Capture the cell that displays the provided text and extract its (x, y) central coordinate. 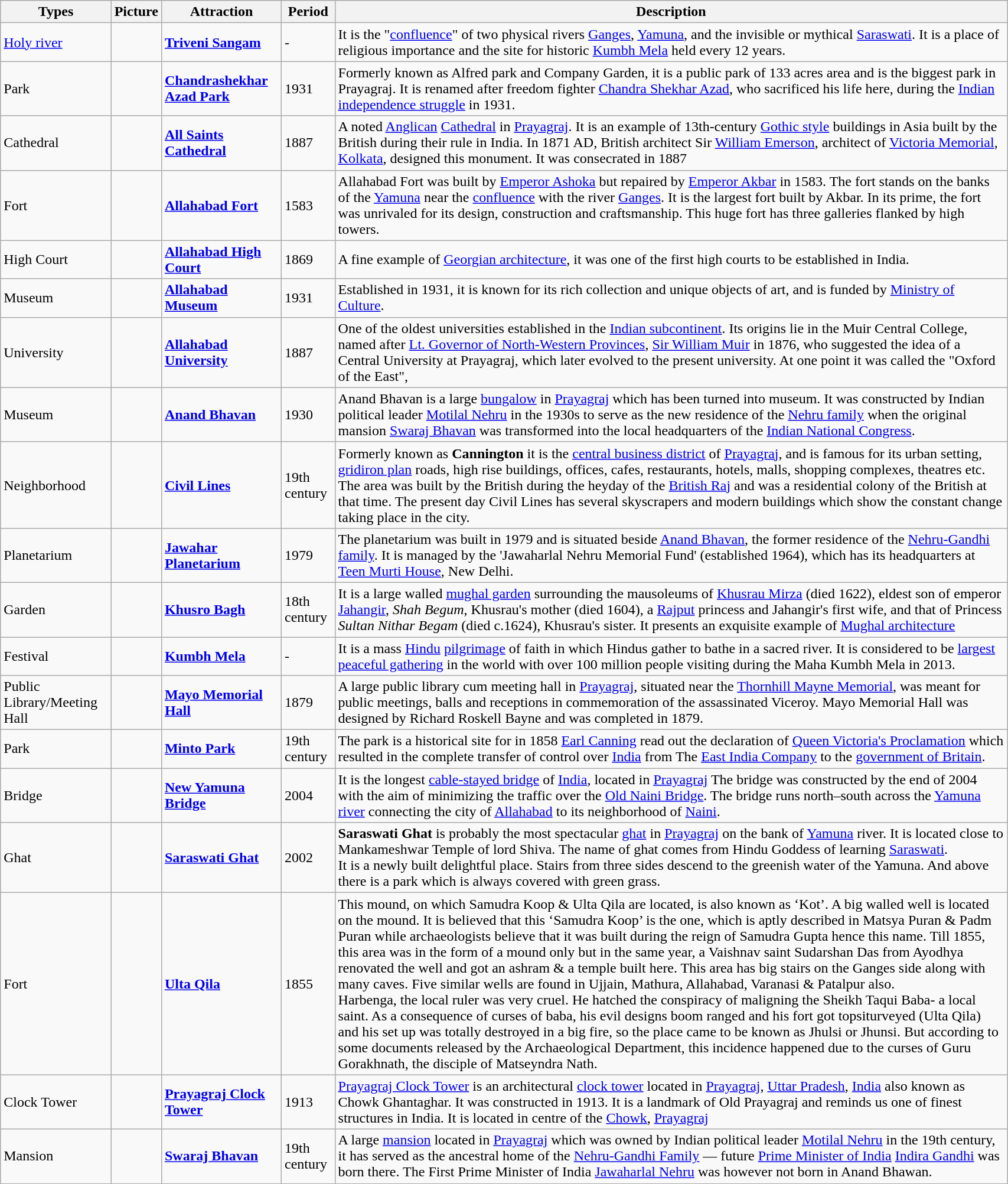
New Yamuna Bridge (221, 795)
Garden (56, 609)
Allahabad High Court (221, 260)
Attraction (221, 12)
Ghat (56, 857)
Period (308, 12)
Anand Bhavan (221, 415)
Allahabad Fort (221, 206)
Mayo Memorial Hall (221, 703)
Picture (136, 12)
Public Library/Meeting Hall (56, 703)
1913 (308, 1102)
Chandrashekhar Azad Park (221, 89)
Established in 1931, it is known for its rich collection and unique objects of art, and is funded by Ministry of Culture. (671, 298)
Holy river (56, 43)
1979 (308, 555)
Jawahar Planetarium (221, 555)
Planetarium (56, 555)
Kumbh Mela (221, 655)
Ulta Qila (221, 984)
Description (671, 12)
Prayagraj Clock Tower (221, 1102)
A fine example of Georgian architecture, it was one of the first high courts to be established in India. (671, 260)
1855 (308, 984)
Neighborhood (56, 485)
1879 (308, 703)
University (56, 352)
Saraswati Ghat (221, 857)
Allahabad University (221, 352)
Clock Tower (56, 1102)
Bridge (56, 795)
Minto Park (221, 749)
1869 (308, 260)
Allahabad Museum (221, 298)
Mansion (56, 1156)
Triveni Sangam (221, 43)
All Saints Cathedral (221, 143)
High Court (56, 260)
18th century (308, 609)
Swaraj Bhavan (221, 1156)
1583 (308, 206)
Types (56, 12)
Festival (56, 655)
Civil Lines (221, 485)
2002 (308, 857)
1930 (308, 415)
2004 (308, 795)
Cathedral (56, 143)
Khusro Bagh (221, 609)
